Identify which cell holds the provided text, then report its [X, Y] central coordinate. 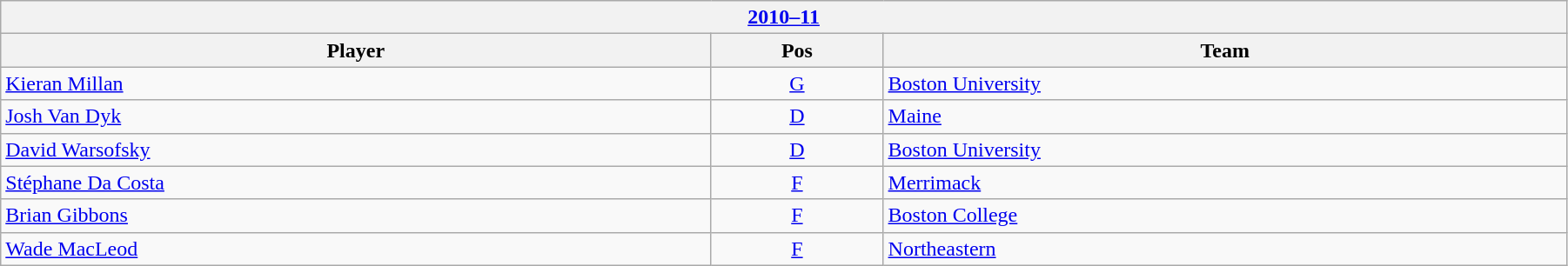
G [797, 83]
Pos [797, 50]
Wade MacLeod [356, 249]
Player [356, 50]
2010–11 [784, 17]
Maine [1225, 116]
Northeastern [1225, 249]
Brian Gibbons [356, 216]
David Warsofsky [356, 150]
Team [1225, 50]
Kieran Millan [356, 83]
Josh Van Dyk [356, 116]
Boston College [1225, 216]
Stéphane Da Costa [356, 183]
Merrimack [1225, 183]
